Locate the cell with the specified text and output its (x, y) center coordinate. 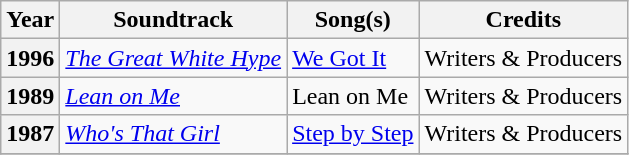
Step by Step (353, 134)
Who's That Girl (174, 134)
1996 (30, 58)
1989 (30, 96)
1987 (30, 134)
Year (30, 20)
Soundtrack (174, 20)
We Got It (353, 58)
Credits (524, 20)
Song(s) (353, 20)
The Great White Hype (174, 58)
